Detect which cell encompasses the target text, then output its (x, y) center coordinate. 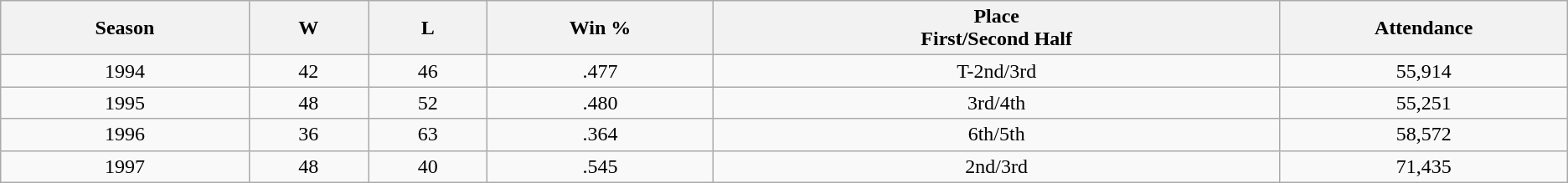
W (308, 28)
58,572 (1424, 135)
L (428, 28)
1996 (125, 135)
2nd/3rd (997, 166)
T-2nd/3rd (997, 71)
1994 (125, 71)
1997 (125, 166)
6th/5th (997, 135)
.480 (600, 103)
Attendance (1424, 28)
42 (308, 71)
.477 (600, 71)
55,251 (1424, 103)
.364 (600, 135)
46 (428, 71)
52 (428, 103)
Season (125, 28)
55,914 (1424, 71)
PlaceFirst/Second Half (997, 28)
71,435 (1424, 166)
3rd/4th (997, 103)
Win % (600, 28)
40 (428, 166)
36 (308, 135)
63 (428, 135)
.545 (600, 166)
1995 (125, 103)
